Identify which cell holds the provided text, then report its (x, y) central coordinate. 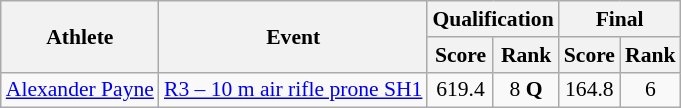
6 (650, 90)
Alexander Payne (80, 90)
619.4 (460, 90)
R3 – 10 m air rifle prone SH1 (294, 90)
Athlete (80, 36)
8 Q (526, 90)
Event (294, 36)
164.8 (590, 90)
Final (620, 19)
Qualification (492, 19)
